Identify which cell holds the provided text, then report its (X, Y) central coordinate. 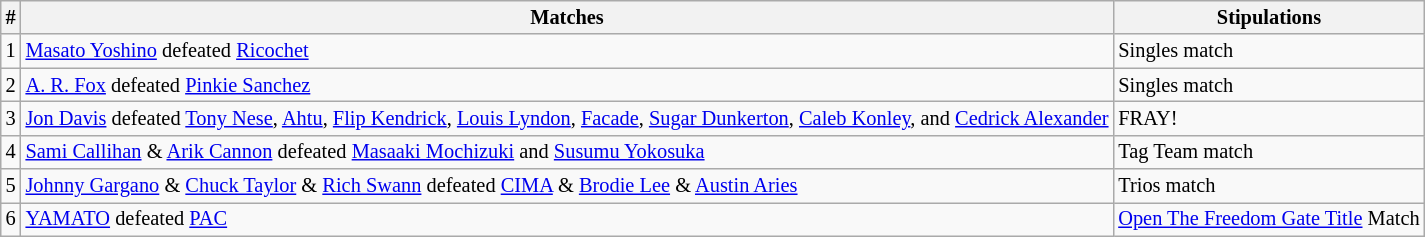
Johnny Gargano & Chuck Taylor & Rich Swann defeated CIMA & Brodie Lee & Austin Aries (568, 186)
Sami Callihan & Arik Cannon defeated Masaaki Mochizuki and Susumu Yokosuka (568, 152)
5 (11, 186)
1 (11, 51)
Stipulations (1268, 17)
# (11, 17)
4 (11, 152)
Matches (568, 17)
Masato Yoshino defeated Ricochet (568, 51)
A. R. Fox defeated Pinkie Sanchez (568, 85)
2 (11, 85)
3 (11, 118)
Jon Davis defeated Tony Nese, Ahtu, Flip Kendrick, Louis Lyndon, Facade, Sugar Dunkerton, Caleb Konley, and Cedrick Alexander (568, 118)
Tag Team match (1268, 152)
YAMATO defeated PAC (568, 219)
Trios match (1268, 186)
FRAY! (1268, 118)
6 (11, 219)
Open The Freedom Gate Title Match (1268, 219)
